Determine the (x, y) coordinate at the center of the cell enclosing the given text.  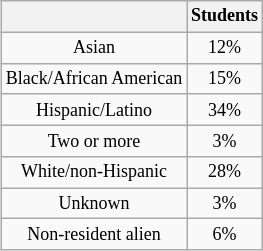
Asian (94, 48)
Non-resident alien (94, 234)
6% (225, 234)
White/non-Hispanic (94, 172)
Two or more (94, 140)
Unknown (94, 204)
Hispanic/Latino (94, 110)
34% (225, 110)
28% (225, 172)
Black/African American (94, 78)
15% (225, 78)
12% (225, 48)
Students (225, 16)
